Return [X, Y] of the center of cell containing provided text 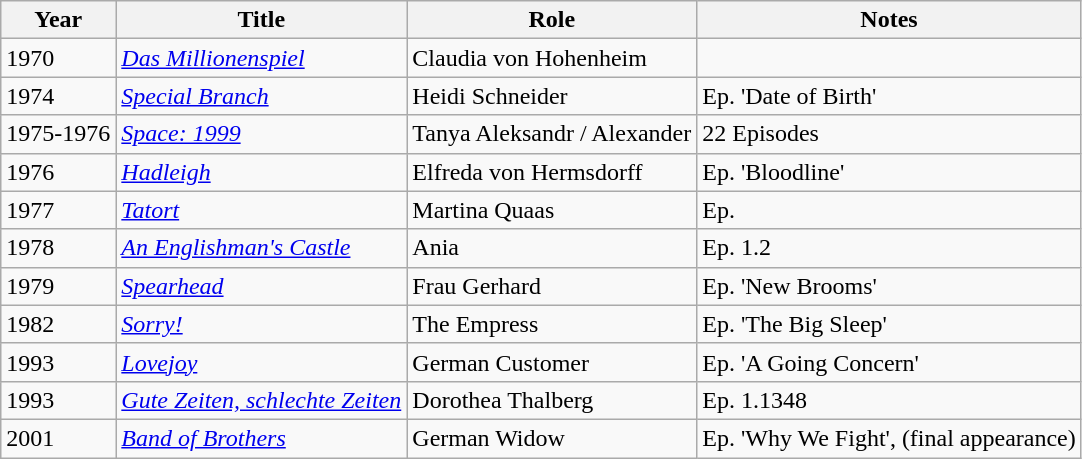
Martina Quaas [552, 210]
Ep. 1.2 [890, 248]
Special Branch [262, 96]
1974 [58, 96]
Dorothea Thalberg [552, 400]
Ep. 'Bloodline' [890, 172]
1982 [58, 324]
Das Millionenspiel [262, 58]
Ep. 1.1348 [890, 400]
Notes [890, 20]
Spearhead [262, 286]
Space: 1999 [262, 134]
Ep. 'The Big Sleep' [890, 324]
Year [58, 20]
The Empress [552, 324]
German Widow [552, 438]
Title [262, 20]
1976 [58, 172]
Hadleigh [262, 172]
Tatort [262, 210]
1977 [58, 210]
Ep. 'Date of Birth' [890, 96]
22 Episodes [890, 134]
Ep. 'New Brooms' [890, 286]
Sorry! [262, 324]
1978 [58, 248]
Frau Gerhard [552, 286]
Role [552, 20]
Heidi Schneider [552, 96]
Tanya Aleksandr / Alexander [552, 134]
Claudia von Hohenheim [552, 58]
Ep. 'Why We Fight', (final appearance) [890, 438]
Gute Zeiten, schlechte Zeiten [262, 400]
Band of Brothers [262, 438]
1979 [58, 286]
Ania [552, 248]
Ep. [890, 210]
German Customer [552, 362]
An Englishman's Castle [262, 248]
1970 [58, 58]
2001 [58, 438]
Ep. 'A Going Concern' [890, 362]
1975-1976 [58, 134]
Elfreda von Hermsdorff [552, 172]
Lovejoy [262, 362]
